Locate the cell with the specified text and output its [x, y] center coordinate. 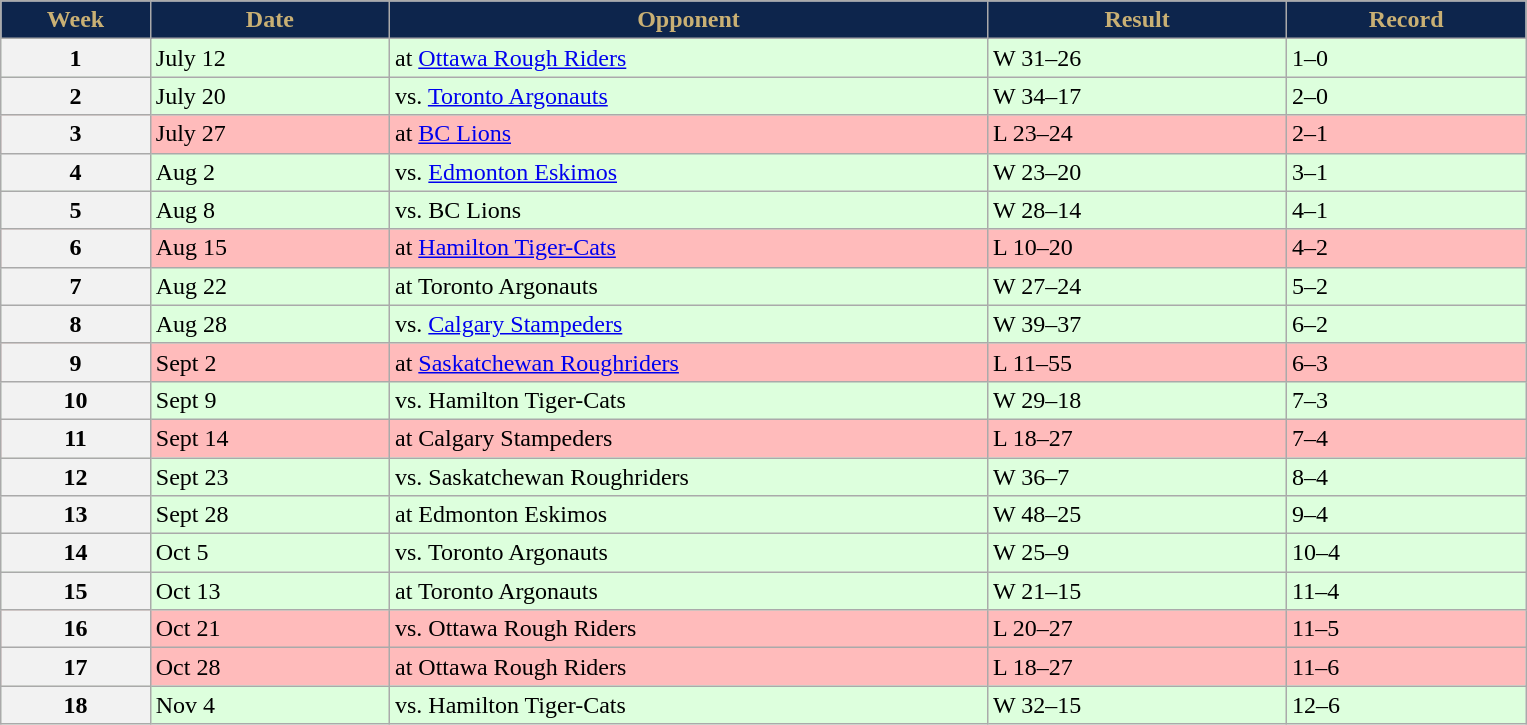
Oct 5 [270, 553]
Week [76, 20]
vs. Edmonton Eskimos [688, 172]
Result [1138, 20]
1–0 [1406, 58]
7–4 [1406, 438]
W 28–14 [1138, 210]
Aug 28 [270, 324]
17 [76, 667]
Record [1406, 20]
L 11–55 [1138, 362]
2 [76, 96]
L 10–20 [1138, 248]
W 32–15 [1138, 705]
11–6 [1406, 667]
9–4 [1406, 515]
9 [76, 362]
July 27 [270, 134]
18 [76, 705]
July 12 [270, 58]
Aug 15 [270, 248]
4–1 [1406, 210]
W 23–20 [1138, 172]
2–1 [1406, 134]
Aug 8 [270, 210]
vs. Ottawa Rough Riders [688, 629]
2–0 [1406, 96]
Date [270, 20]
Sept 23 [270, 477]
4 [76, 172]
W 48–25 [1138, 515]
W 39–37 [1138, 324]
7–3 [1406, 400]
Oct 13 [270, 591]
5 [76, 210]
16 [76, 629]
8 [76, 324]
W 36–7 [1138, 477]
W 21–15 [1138, 591]
L 20–27 [1138, 629]
12–6 [1406, 705]
Opponent [688, 20]
Sept 2 [270, 362]
14 [76, 553]
3–1 [1406, 172]
W 27–24 [1138, 286]
8–4 [1406, 477]
Sept 9 [270, 400]
3 [76, 134]
Sept 14 [270, 438]
W 25–9 [1138, 553]
at Calgary Stampeders [688, 438]
4–2 [1406, 248]
vs. Saskatchewan Roughriders [688, 477]
vs. BC Lions [688, 210]
11 [76, 438]
11–5 [1406, 629]
5–2 [1406, 286]
Oct 21 [270, 629]
Sept 28 [270, 515]
W 34–17 [1138, 96]
Aug 2 [270, 172]
at Saskatchewan Roughriders [688, 362]
at Edmonton Eskimos [688, 515]
at BC Lions [688, 134]
W 31–26 [1138, 58]
Aug 22 [270, 286]
6 [76, 248]
Oct 28 [270, 667]
15 [76, 591]
July 20 [270, 96]
L 23–24 [1138, 134]
13 [76, 515]
W 29–18 [1138, 400]
vs. Calgary Stampeders [688, 324]
10–4 [1406, 553]
11–4 [1406, 591]
Nov 4 [270, 705]
6–3 [1406, 362]
6–2 [1406, 324]
10 [76, 400]
at Hamilton Tiger-Cats [688, 248]
12 [76, 477]
7 [76, 286]
1 [76, 58]
